Output the [X, Y] coordinate of the center of the cell containing the given text.  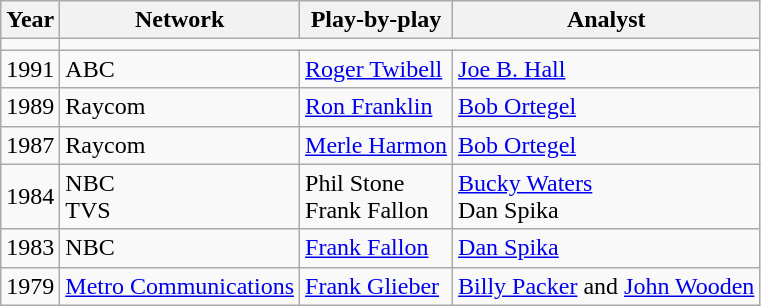
Frank Fallon [376, 248]
Metro Communications [180, 286]
NBCTVS [180, 196]
Merle Harmon [376, 145]
ABC [180, 69]
Bucky WatersDan Spika [606, 196]
NBC [180, 248]
Dan Spika [606, 248]
Analyst [606, 20]
1991 [30, 69]
1984 [30, 196]
Year [30, 20]
Roger Twibell [376, 69]
Network [180, 20]
1989 [30, 107]
Billy Packer and John Wooden [606, 286]
Joe B. Hall [606, 69]
1983 [30, 248]
1987 [30, 145]
Play-by-play [376, 20]
Phil StoneFrank Fallon [376, 196]
1979 [30, 286]
Ron Franklin [376, 107]
Frank Glieber [376, 286]
